From the cell containing the given text, extract its center point as [x, y] coordinate. 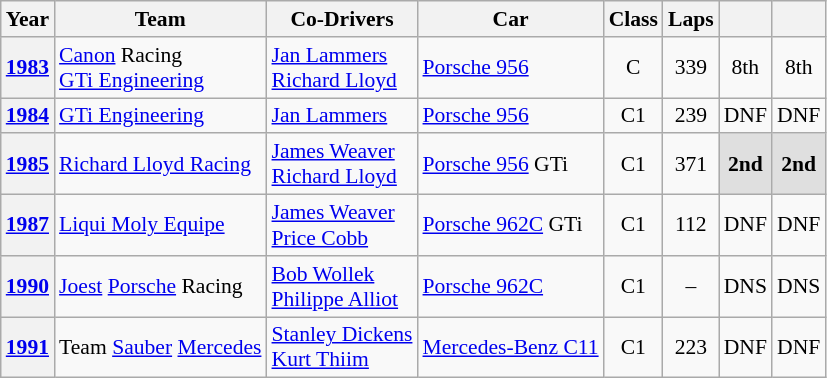
Canon Racing GTi Engineering [160, 68]
112 [691, 226]
C [634, 68]
Porsche 962C [510, 286]
Laps [691, 19]
Co-Drivers [342, 19]
223 [691, 348]
Mercedes-Benz C11 [510, 348]
Joest Porsche Racing [160, 286]
239 [691, 116]
1983 [28, 68]
1991 [28, 348]
– [691, 286]
Year [28, 19]
James Weaver Price Cobb [342, 226]
Team [160, 19]
Team Sauber Mercedes [160, 348]
1990 [28, 286]
1984 [28, 116]
Bob Wollek Philippe Alliot [342, 286]
Class [634, 19]
Richard Lloyd Racing [160, 164]
Liqui Moly Equipe [160, 226]
1985 [28, 164]
James Weaver Richard Lloyd [342, 164]
1987 [28, 226]
GTi Engineering [160, 116]
Porsche 956 GTi [510, 164]
Porsche 962C GTi [510, 226]
Stanley Dickens Kurt Thiim [342, 348]
Jan Lammers Richard Lloyd [342, 68]
Car [510, 19]
Jan Lammers [342, 116]
339 [691, 68]
371 [691, 164]
